Return [X, Y] of the center of cell containing provided text 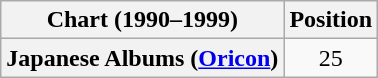
25 [331, 58]
Position [331, 20]
Japanese Albums (Oricon) [142, 58]
Chart (1990–1999) [142, 20]
